Detect which cell encompasses the target text, then output its (X, Y) center coordinate. 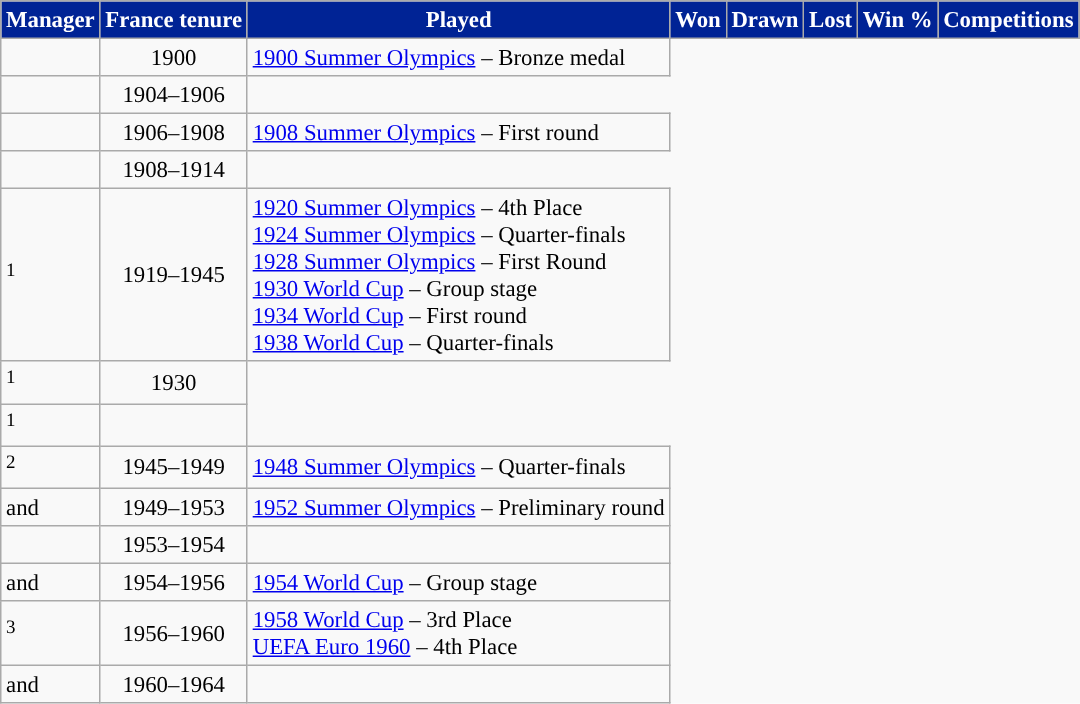
1949–1953 (174, 507)
1919–1945 (174, 276)
1930 (174, 383)
Won (698, 20)
1908 Summer Olympics – First round (458, 133)
Lost (831, 20)
Win % (897, 20)
1900 Summer Olympics – Bronze medal (458, 58)
France tenure (174, 20)
1900 (174, 58)
3 (50, 634)
1960–1964 (174, 684)
1904–1906 (174, 95)
Competitions (1008, 20)
1948 Summer Olympics – Quarter-finals (458, 467)
1954–1956 (174, 582)
1956–1960 (174, 634)
Manager (50, 20)
1958 World Cup – 3rd PlaceUEFA Euro 1960 – 4th Place (458, 634)
1953–1954 (174, 545)
1952 Summer Olympics – Preliminary round (458, 507)
1945–1949 (174, 467)
1954 World Cup – Group stage (458, 582)
1906–1908 (174, 133)
2 (50, 467)
1908–1914 (174, 170)
Played (458, 20)
Drawn (765, 20)
